Search for the cell housing the specified text and yield its [x, y] center coordinate. 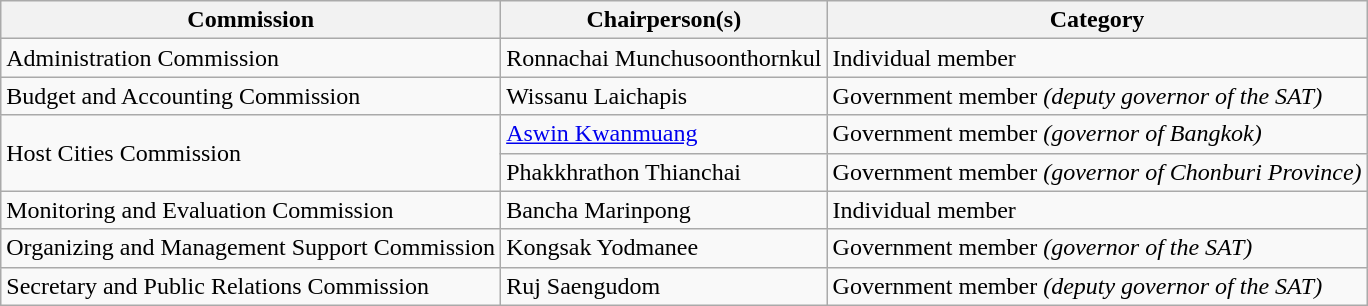
Government member (governor of the SAT) [1097, 248]
Phakkhrathon Thianchai [664, 172]
Wissanu Laichapis [664, 96]
Government member (governor of Chonburi Province) [1097, 172]
Aswin Kwanmuang [664, 134]
Bancha Marinpong [664, 210]
Commission [251, 20]
Category [1097, 20]
Secretary and Public Relations Commission [251, 286]
Administration Commission [251, 58]
Monitoring and Evaluation Commission [251, 210]
Budget and Accounting Commission [251, 96]
Host Cities Commission [251, 153]
Government member (governor of Bangkok) [1097, 134]
Kongsak Yodmanee [664, 248]
Organizing and Management Support Commission [251, 248]
Ruj Saengudom [664, 286]
Ronnachai Munchusoonthornkul [664, 58]
Chairperson(s) [664, 20]
